Return the (X, Y) coordinate for the center point of the cell that contains the specified text.  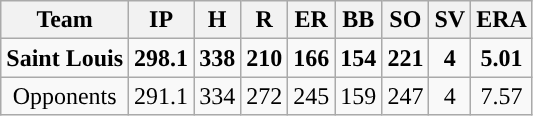
SV (450, 20)
R (264, 20)
166 (312, 58)
159 (358, 96)
247 (406, 96)
7.57 (502, 96)
245 (312, 96)
IP (162, 20)
298.1 (162, 58)
SO (406, 20)
154 (358, 58)
5.01 (502, 58)
291.1 (162, 96)
221 (406, 58)
Saint Louis (65, 58)
ER (312, 20)
ERA (502, 20)
334 (218, 96)
338 (218, 58)
H (218, 20)
210 (264, 58)
Opponents (65, 96)
Team (65, 20)
272 (264, 96)
BB (358, 20)
